Output the [X, Y] coordinate of the center of the cell containing the given text.  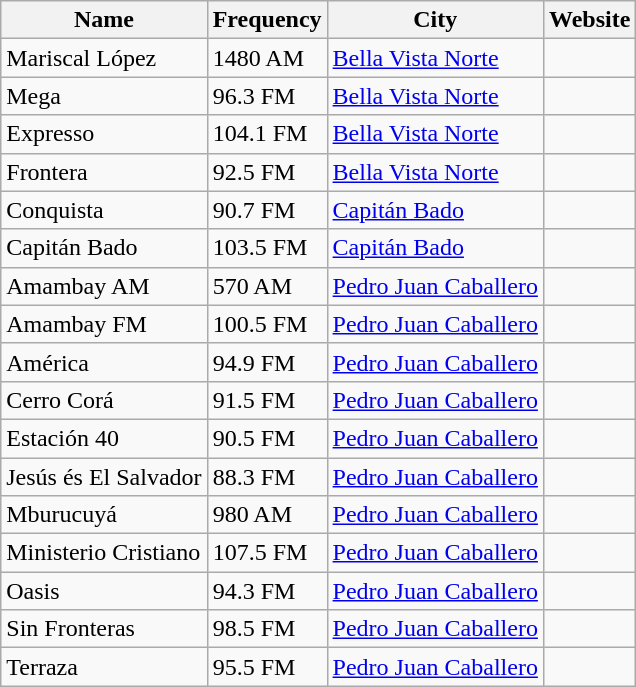
City [435, 20]
Amambay AM [104, 286]
Mega [104, 96]
Ministerio Cristiano [104, 553]
92.5 FM [267, 172]
Website [589, 20]
1480 AM [267, 58]
94.3 FM [267, 591]
Mariscal López [104, 58]
570 AM [267, 286]
94.9 FM [267, 362]
Frontera [104, 172]
América [104, 362]
Sin Fronteras [104, 629]
Cerro Corá [104, 400]
Conquista [104, 210]
90.5 FM [267, 438]
980 AM [267, 515]
90.7 FM [267, 210]
98.5 FM [267, 629]
Amambay FM [104, 324]
Terraza [104, 667]
107.5 FM [267, 553]
Expresso [104, 134]
Mburucuyá [104, 515]
88.3 FM [267, 477]
95.5 FM [267, 667]
104.1 FM [267, 134]
91.5 FM [267, 400]
Frequency [267, 20]
Estación 40 [104, 438]
103.5 FM [267, 248]
Jesús és El Salvador [104, 477]
Name [104, 20]
100.5 FM [267, 324]
96.3 FM [267, 96]
Oasis [104, 591]
